Return (X, Y) of the center of cell containing provided text 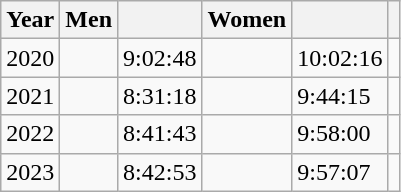
2021 (30, 96)
Women (247, 20)
8:42:53 (160, 172)
8:41:43 (160, 134)
8:31:18 (160, 96)
9:57:07 (340, 172)
10:02:16 (340, 58)
Men (89, 20)
9:44:15 (340, 96)
Year (30, 20)
2020 (30, 58)
2022 (30, 134)
2023 (30, 172)
9:58:00 (340, 134)
9:02:48 (160, 58)
